Extract the (x, y) coordinate from the center of the cell holding the provided text.  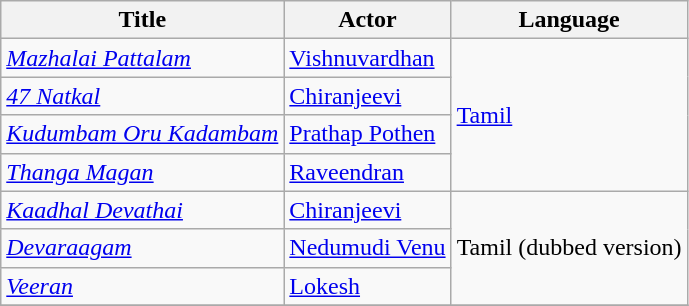
Language (569, 20)
Kaadhal Devathai (142, 210)
47 Natkal (142, 96)
Tamil (569, 115)
Vishnuvardhan (368, 58)
Title (142, 20)
Tamil (dubbed version) (569, 248)
Raveendran (368, 172)
Mazhalai Pattalam (142, 58)
Veeran (142, 286)
Prathap Pothen (368, 134)
Nedumudi Venu (368, 248)
Kudumbam Oru Kadambam (142, 134)
Actor (368, 20)
Lokesh (368, 286)
Thanga Magan (142, 172)
Devaraagam (142, 248)
